From the cell containing the given text, extract its center point as [X, Y] coordinate. 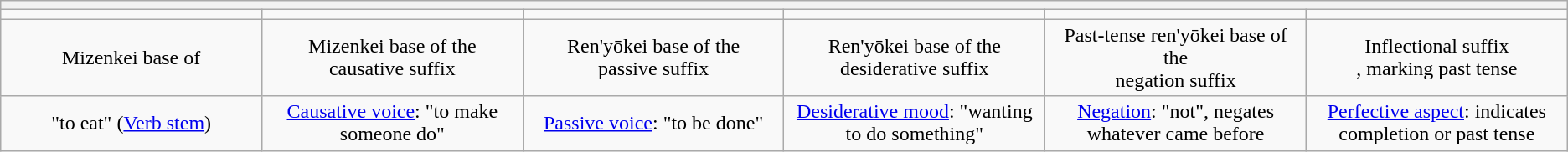
Desiderative mood: "wanting to do something" [915, 124]
Past‑tense ren'yōkei base of the negation suffix [1176, 58]
Mizenkei base of the causative suffix [392, 58]
Negation: "not", negates whatever came before [1176, 124]
Passive voice: "to be done" [653, 124]
"to eat" (Verb stem) [132, 124]
Inflectional suffix, marking past tense [1436, 58]
Causative voice: "to make someone do" [392, 124]
Perfective aspect: indicates completion or past tense [1436, 124]
Ren'yōkei base of the desiderative suffix [915, 58]
Ren'yōkei base of the passive suffix [653, 58]
Mizenkei base of [132, 58]
